Output the (X, Y) coordinate of the center of the cell containing the given text.  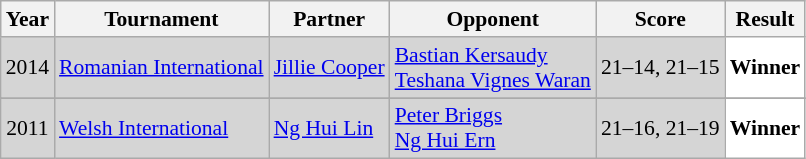
Year (28, 19)
Opponent (493, 19)
21–16, 21–19 (660, 128)
Bastian Kersaudy Teshana Vignes Waran (493, 68)
Romanian International (162, 68)
Peter Briggs Ng Hui Ern (493, 128)
2014 (28, 68)
Result (766, 19)
Jillie Cooper (330, 68)
Ng Hui Lin (330, 128)
Tournament (162, 19)
Partner (330, 19)
Score (660, 19)
Welsh International (162, 128)
21–14, 21–15 (660, 68)
2011 (28, 128)
